Pinpoint the cell where the given text exists, returning its (X, Y) midpoint coordinate. 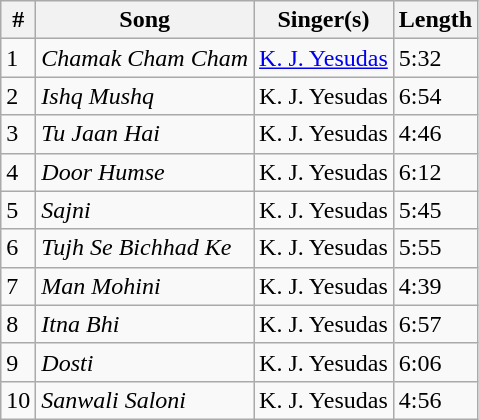
7 (18, 286)
2 (18, 96)
Song (145, 20)
4 (18, 172)
Singer(s) (324, 20)
Itna Bhi (145, 324)
Tujh Se Bichhad Ke (145, 248)
3 (18, 134)
9 (18, 362)
Man Mohini (145, 286)
Length (435, 20)
6 (18, 248)
6:57 (435, 324)
8 (18, 324)
4:39 (435, 286)
4:46 (435, 134)
6:06 (435, 362)
Ishq Mushq (145, 96)
5 (18, 210)
Sajni (145, 210)
Tu Jaan Hai (145, 134)
10 (18, 400)
1 (18, 58)
4:56 (435, 400)
5:45 (435, 210)
6:12 (435, 172)
6:54 (435, 96)
Door Humse (145, 172)
5:32 (435, 58)
# (18, 20)
Sanwali Saloni (145, 400)
5:55 (435, 248)
Dosti (145, 362)
Chamak Cham Cham (145, 58)
